Identify which cell holds the provided text, then report its [x, y] central coordinate. 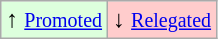
↓ Relegated [162, 20]
↑ Promoted [54, 20]
